Extract the [X, Y] coordinate from the center of the cell holding the provided text.  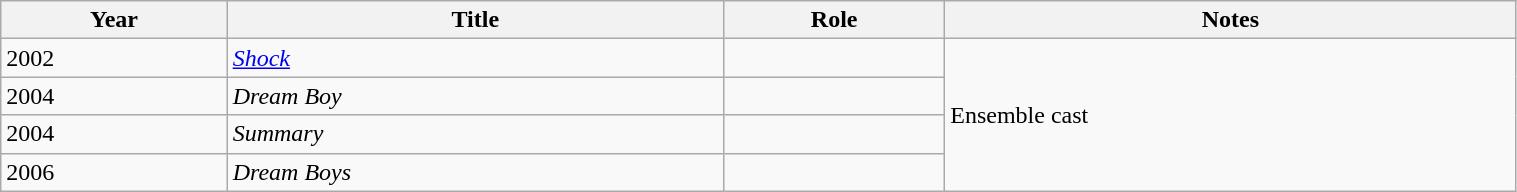
Notes [1230, 20]
Shock [475, 58]
Summary [475, 134]
Dream Boy [475, 96]
2002 [114, 58]
2006 [114, 172]
Ensemble cast [1230, 115]
Role [834, 20]
Title [475, 20]
Year [114, 20]
Dream Boys [475, 172]
